Search for the cell housing the specified text and yield its (X, Y) center coordinate. 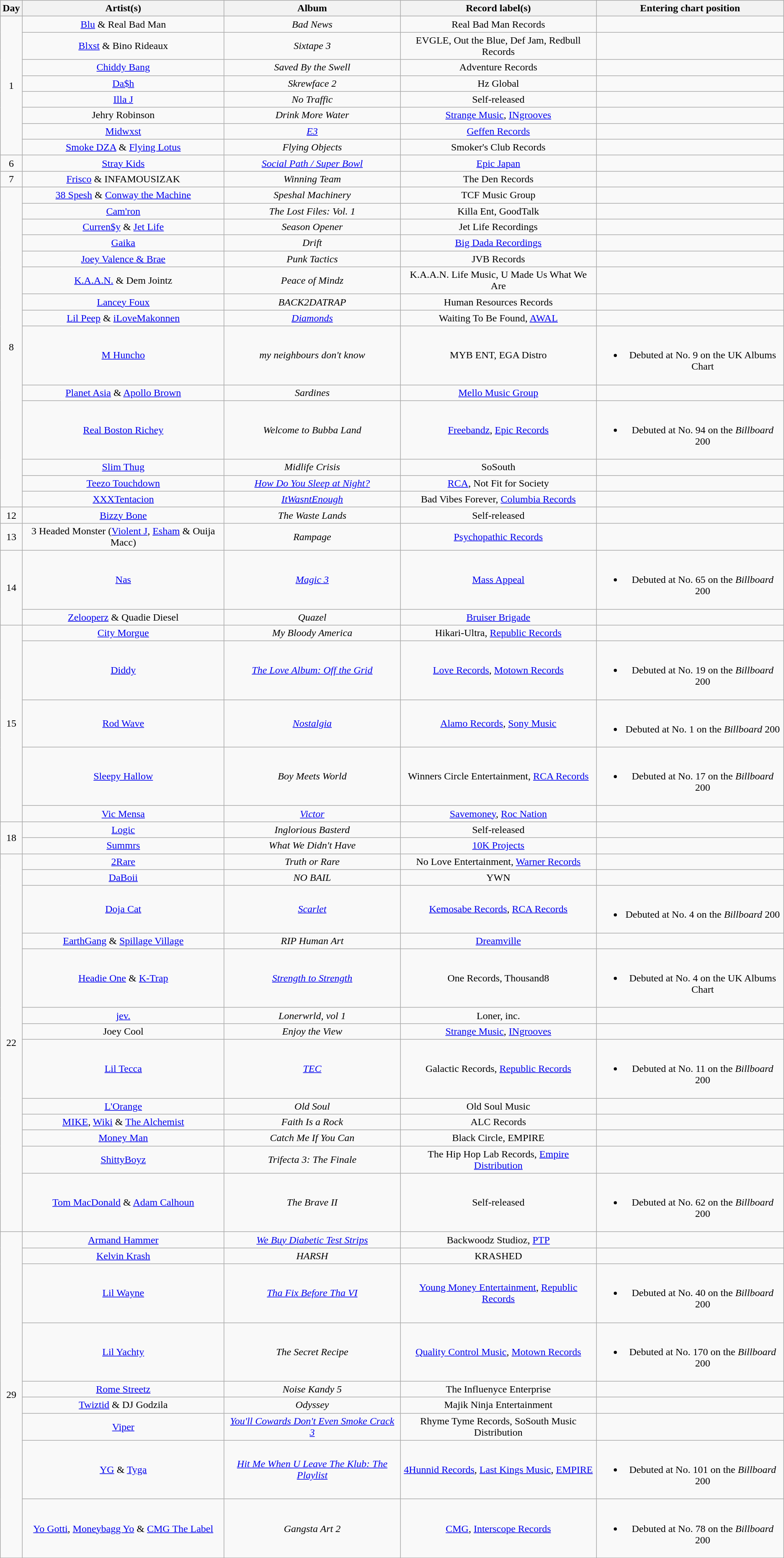
ShittyBoyz (123, 1160)
Adventure Records (498, 67)
Zelooperz & Quadie Diesel (123, 617)
Inglorious Basterd (312, 830)
Noise Kandy 5 (312, 1389)
8 (11, 347)
Album (312, 8)
ALC Records (498, 1122)
Lil Wayne (123, 1293)
Rhyme Tyme Records, SoSouth Music Distribution (498, 1426)
My Bloody America (312, 633)
Scarlet (312, 909)
Cam'ron (123, 211)
Black Circle, EMPIRE (498, 1138)
Love Records, Motown Records (498, 670)
Bruiser Brigade (498, 617)
Debuted at No. 17 on the Billboard 200 (690, 776)
BACK2DATRAP (312, 302)
Drink More Water (312, 115)
14 (11, 587)
jev. (123, 1015)
Freebandz, Epic Records (498, 430)
Planet Asia & Apollo Brown (123, 393)
Backwoodz Studioz, PTP (498, 1240)
Trifecta 3: The Finale (312, 1160)
Truth or Rare (312, 862)
Speshal Machinery (312, 195)
The Love Album: Off the Grid (312, 670)
RIP Human Art (312, 941)
Tha Fix Before Tha VI (312, 1293)
EVGLE, Out the Blue, Def Jam, Redbull Records (498, 46)
Midwxst (123, 131)
Odyssey (312, 1405)
SoSouth (498, 467)
Rod Wave (123, 723)
Skrewface 2 (312, 83)
Winning Team (312, 179)
Sleepy Hallow (123, 776)
Magic 3 (312, 580)
18 (11, 838)
Armand Hammer (123, 1240)
E3 (312, 131)
Illa J (123, 99)
Chiddy Bang (123, 67)
Young Money Entertainment, Republic Records (498, 1293)
KRASHED (498, 1256)
Debuted at No. 9 on the UK Albums Chart (690, 355)
12 (11, 515)
Day (11, 8)
YG & Tyga (123, 1470)
2Rare (123, 862)
Mello Music Group (498, 393)
Tom MacDonald & Adam Calhoun (123, 1203)
Debuted at No. 62 on the Billboard 200 (690, 1203)
Jet Life Recordings (498, 227)
Debuted at No. 101 on the Billboard 200 (690, 1470)
Joey Cool (123, 1031)
Artist(s) (123, 8)
22 (11, 1043)
Curren$y & Jet Life (123, 227)
Viper (123, 1426)
MIKE, Wiki & The Alchemist (123, 1122)
YWN (498, 877)
Debuted at No. 170 on the Billboard 200 (690, 1352)
Bad Vibes Forever, Columbia Records (498, 499)
No Love Entertainment, Warner Records (498, 862)
Drift (312, 243)
NO BAIL (312, 877)
Nostalgia (312, 723)
Quazel (312, 617)
7 (11, 179)
DaBoii (123, 877)
Entering chart position (690, 8)
Old Soul (312, 1106)
Saved By the Swell (312, 67)
Strength to Strength (312, 978)
3 Headed Monster (Violent J, Esham & Ouija Macc) (123, 536)
Majik Ninja Entertainment (498, 1405)
Catch Me If You Can (312, 1138)
Smoke DZA & Flying Lotus (123, 147)
38 Spesh & Conway the Machine (123, 195)
The Influenyce Enterprise (498, 1389)
Bizzy Bone (123, 515)
Victor (312, 814)
Season Opener (312, 227)
Debuted at No. 4 on the UK Albums Chart (690, 978)
Lonerwrld, vol 1 (312, 1015)
Nas (123, 580)
HARSH (312, 1256)
The Den Records (498, 179)
Lil Yachty (123, 1352)
Welcome to Bubba Land (312, 430)
Twiztid & DJ Godzila (123, 1405)
City Morgue (123, 633)
Debuted at No. 4 on the Billboard 200 (690, 909)
Punk Tactics (312, 259)
Lil Peep & iLoveMakonnen (123, 318)
Old Soul Music (498, 1106)
10K Projects (498, 846)
15 (11, 723)
MYB ENT, EGA Distro (498, 355)
Hz Global (498, 83)
Sixtape 3 (312, 46)
Debuted at No. 19 on the Billboard 200 (690, 670)
Diamonds (312, 318)
CMG, Interscope Records (498, 1528)
Hikari-Ultra, Republic Records (498, 633)
Alamo Records, Sony Music (498, 723)
The Hip Hop Lab Records, Empire Distribution (498, 1160)
Quality Control Music, Motown Records (498, 1352)
29 (11, 1395)
Hit Me When U Leave The Klub: The Playlist (312, 1470)
Kelvin Krash (123, 1256)
TEC (312, 1069)
1 (11, 86)
6 (11, 163)
Debuted at No. 65 on the Billboard 200 (690, 580)
Lancey Foux (123, 302)
ItWasntEnough (312, 499)
Galactic Records, Republic Records (498, 1069)
Waiting To Be Found, AWAL (498, 318)
The Brave II (312, 1203)
Sardines (312, 393)
Debuted at No. 1 on the Billboard 200 (690, 723)
Kemosabe Records, RCA Records (498, 909)
You'll Cowards Don't Even Smoke Crack 3 (312, 1426)
K.A.A.N. & Dem Jointz (123, 281)
Slim Thug (123, 467)
Debuted at No. 11 on the Billboard 200 (690, 1069)
4Hunnid Records, Last Kings Music, EMPIRE (498, 1470)
Rome Streetz (123, 1389)
One Records, Thousand8 (498, 978)
my neighbours don't know (312, 355)
Winners Circle Entertainment, RCA Records (498, 776)
The Lost Files: Vol. 1 (312, 211)
What We Didn't Have (312, 846)
Bad News (312, 24)
Faith Is a Rock (312, 1122)
We Buy Diabetic Test Strips (312, 1240)
How Do You Sleep at Night? (312, 483)
L'Orange (123, 1106)
JVB Records (498, 259)
Enjoy the View (312, 1031)
Peace of Mindz (312, 281)
The Secret Recipe (312, 1352)
RCA, Not Fit for Society (498, 483)
Frisco & INFAMOUSIZAK (123, 179)
Blu & Real Bad Man (123, 24)
Boy Meets World (312, 776)
Summrs (123, 846)
Flying Objects (312, 147)
Joey Valence & Brae (123, 259)
Geffen Records (498, 131)
Jehry Robinson (123, 115)
Midlife Crisis (312, 467)
Human Resources Records (498, 302)
Debuted at No. 78 on the Billboard 200 (690, 1528)
Killa Ent, GoodTalk (498, 211)
Gaika (123, 243)
Blxst & Bino Rideaux (123, 46)
Gangsta Art 2 (312, 1528)
Rampage (312, 536)
Dreamville (498, 941)
XXXTentacion (123, 499)
Doja Cat (123, 909)
13 (11, 536)
EarthGang & Spillage Village (123, 941)
Logic (123, 830)
Real Boston Richey (123, 430)
Psychopathic Records (498, 536)
Real Bad Man Records (498, 24)
K.A.A.N. Life Music, U Made Us What We Are (498, 281)
Big Dada Recordings (498, 243)
The Waste Lands (312, 515)
Yo Gotti, Moneybagg Yo & CMG The Label (123, 1528)
Da$h (123, 83)
Teezo Touchdown (123, 483)
TCF Music Group (498, 195)
Lil Tecca (123, 1069)
Savemoney, Roc Nation (498, 814)
Record label(s) (498, 8)
Social Path / Super Bowl (312, 163)
Epic Japan (498, 163)
Debuted at No. 40 on the Billboard 200 (690, 1293)
Loner, inc. (498, 1015)
Smoker's Club Records (498, 147)
Debuted at No. 94 on the Billboard 200 (690, 430)
No Traffic (312, 99)
Mass Appeal (498, 580)
Diddy (123, 670)
Headie One & K-Trap (123, 978)
Vic Mensa (123, 814)
M Huncho (123, 355)
Stray Kids (123, 163)
Money Man (123, 1138)
